Determine the [x, y] coordinate at the center of the cell enclosing the given text.  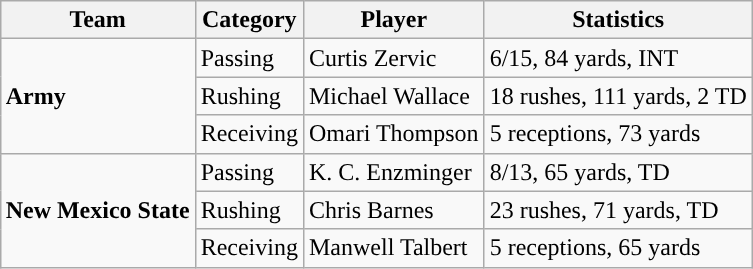
8/13, 65 yards, TD [618, 172]
23 rushes, 71 yards, TD [618, 210]
Army [98, 96]
Statistics [618, 20]
New Mexico State [98, 210]
Curtis Zervic [394, 58]
Team [98, 20]
5 receptions, 73 yards [618, 134]
Category [249, 20]
Omari Thompson [394, 134]
Chris Barnes [394, 210]
5 receptions, 65 yards [618, 248]
6/15, 84 yards, INT [618, 58]
Manwell Talbert [394, 248]
18 rushes, 111 yards, 2 TD [618, 96]
Player [394, 20]
K. C. Enzminger [394, 172]
Michael Wallace [394, 96]
